Provide the [x, y] coordinate of the cell's center where the given text is located.  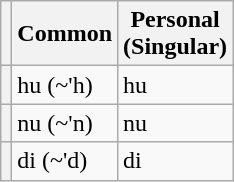
di (~'d) [65, 161]
di [176, 161]
hu (~'h) [65, 85]
hu [176, 85]
Common [65, 34]
nu [176, 123]
nu (~'n) [65, 123]
Personal(Singular) [176, 34]
